Identify which cell holds the provided text, then report its [X, Y] central coordinate. 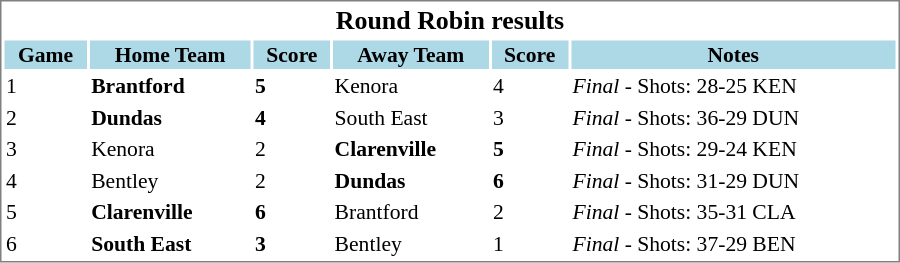
Round Robin results [450, 20]
Final - Shots: 36-29 DUN [734, 118]
Final - Shots: 37-29 BEN [734, 244]
Final - Shots: 28-25 KEN [734, 86]
Final - Shots: 35-31 CLA [734, 212]
Final - Shots: 29-24 KEN [734, 149]
Final - Shots: 31-29 DUN [734, 180]
Notes [734, 54]
Home Team [170, 54]
Away Team [410, 54]
Game [45, 54]
